Output the (x, y) coordinate of the center of the cell containing the given text.  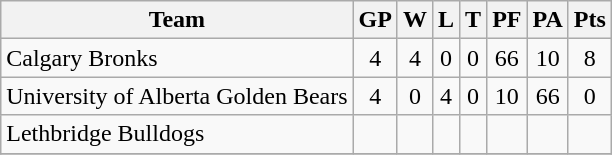
8 (590, 58)
GP (375, 20)
Calgary Bronks (177, 58)
PA (548, 20)
PF (507, 20)
University of Alberta Golden Bears (177, 96)
L (446, 20)
Lethbridge Bulldogs (177, 134)
Pts (590, 20)
W (414, 20)
T (474, 20)
Team (177, 20)
